Detect which cell encompasses the target text, then output its [x, y] center coordinate. 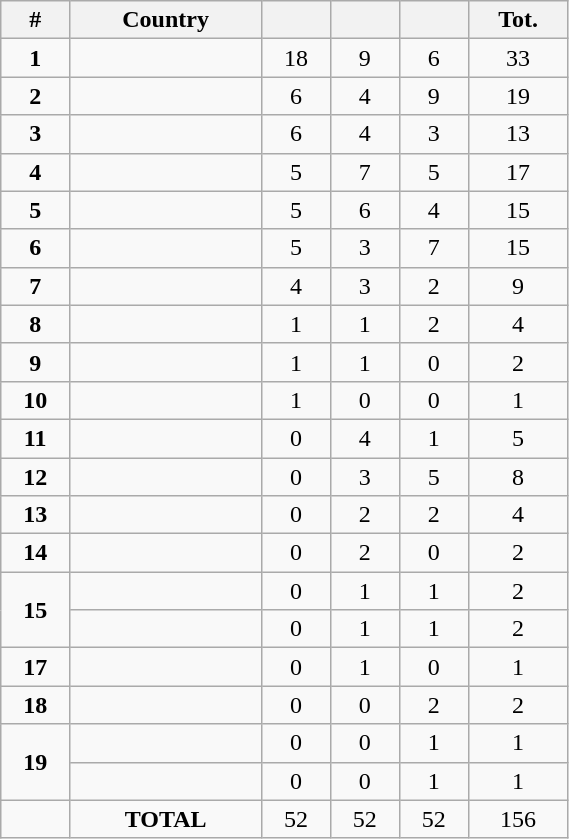
14 [36, 553]
Tot. [518, 20]
# [36, 20]
11 [36, 438]
12 [36, 477]
Country [166, 20]
156 [518, 819]
33 [518, 58]
10 [36, 400]
TOTAL [166, 819]
